Output the [X, Y] coordinate of the center of the cell containing the given text.  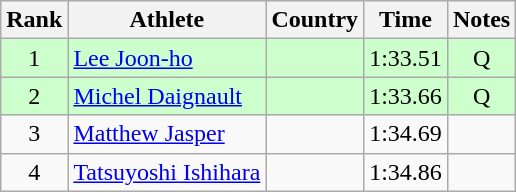
Notes [481, 20]
Lee Joon-ho [167, 58]
Time [406, 20]
Athlete [167, 20]
4 [34, 172]
Tatsuyoshi Ishihara [167, 172]
1:33.66 [406, 96]
1 [34, 58]
Michel Daignault [167, 96]
1:34.86 [406, 172]
Country [315, 20]
3 [34, 134]
1:33.51 [406, 58]
1:34.69 [406, 134]
Rank [34, 20]
Matthew Jasper [167, 134]
2 [34, 96]
